Identify which cell holds the provided text, then report its (x, y) central coordinate. 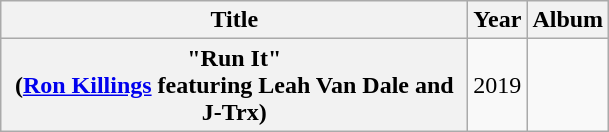
"Run It" (Ron Killings featuring Leah Van Dale and J-Trx) (234, 85)
Album (568, 20)
2019 (498, 85)
Title (234, 20)
Year (498, 20)
